Determine the [X, Y] coordinate at the center of the cell enclosing the given text.  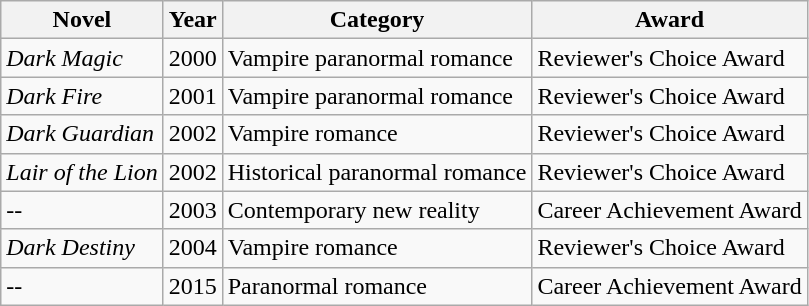
Award [670, 20]
2000 [192, 58]
Novel [82, 20]
2001 [192, 96]
Dark Guardian [82, 134]
Dark Fire [82, 96]
Historical paranormal romance [377, 172]
Paranormal romance [377, 286]
Category [377, 20]
Year [192, 20]
Dark Destiny [82, 248]
2015 [192, 286]
2003 [192, 210]
2004 [192, 248]
Contemporary new reality [377, 210]
Dark Magic [82, 58]
Lair of the Lion [82, 172]
